Provide the [X, Y] coordinate of the cell's center where the given text is located.  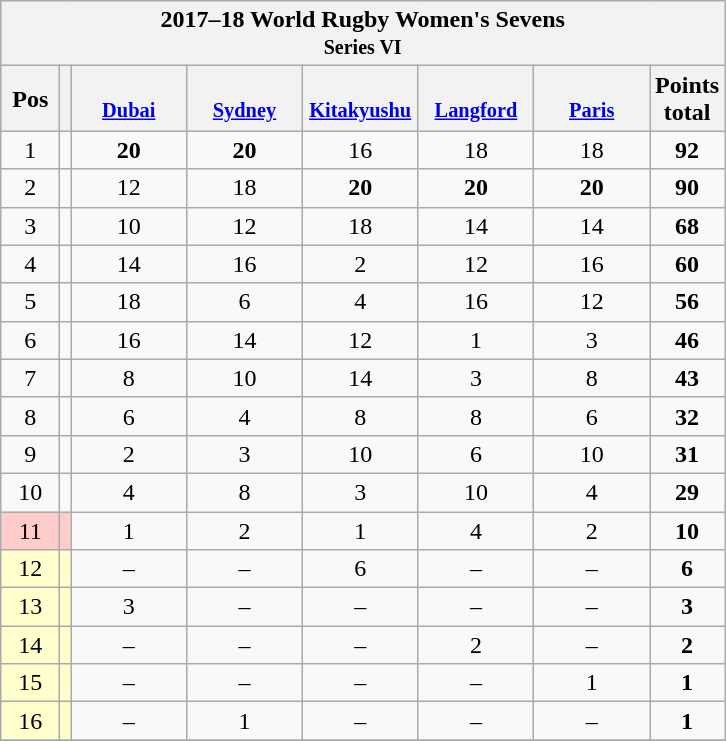
11 [30, 531]
Pointstotal [688, 98]
43 [688, 378]
15 [30, 683]
Langford [476, 98]
31 [688, 454]
56 [688, 302]
Sydney [245, 98]
Dubai [129, 98]
46 [688, 340]
Pos [30, 98]
9 [30, 454]
29 [688, 492]
7 [30, 378]
92 [688, 150]
2017–18 World Rugby Women's SevensSeries VI [363, 34]
Paris [592, 98]
Kitakyushu [360, 98]
32 [688, 416]
5 [30, 302]
60 [688, 264]
90 [688, 188]
13 [30, 607]
68 [688, 226]
